Return the (x, y) coordinate for the center point of the cell that contains the specified text.  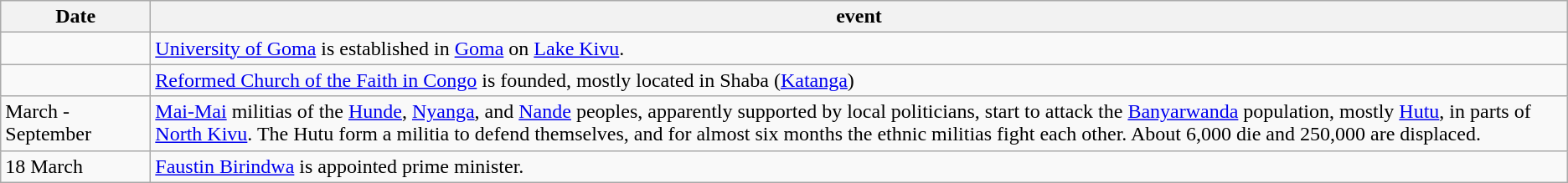
March - September (75, 124)
event (859, 17)
Faustin Birindwa is appointed prime minister. (859, 166)
18 March (75, 166)
Reformed Church of the Faith in Congo is founded, mostly located in Shaba (Katanga) (859, 80)
Date (75, 17)
University of Goma is established in Goma on Lake Kivu. (859, 48)
